Output the (x, y) coordinate of the center of the cell containing the given text.  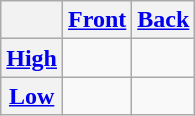
High (32, 58)
Back (164, 20)
Low (32, 96)
Front (98, 20)
